Return (X, Y) of the center of cell containing provided text 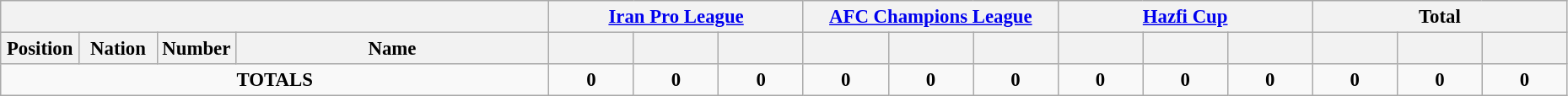
Nation (118, 49)
AFC Champions League (930, 17)
Total (1440, 17)
TOTALS (275, 80)
Name (391, 49)
Iran Pro League (676, 17)
Position (40, 49)
Number (196, 49)
Hazfi Cup (1185, 17)
